Scan for the cell matching the given text and deliver its [x, y] coordinate at center. 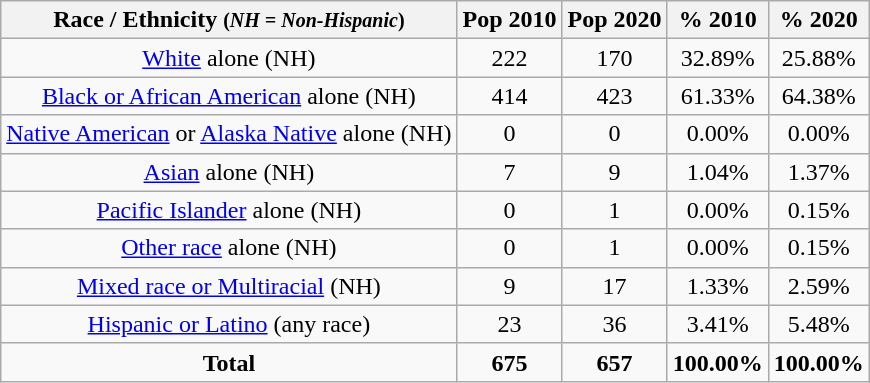
% 2020 [818, 20]
1.33% [718, 286]
2.59% [818, 286]
Native American or Alaska Native alone (NH) [229, 134]
675 [510, 362]
Black or African American alone (NH) [229, 96]
Pacific Islander alone (NH) [229, 210]
25.88% [818, 58]
Pop 2020 [614, 20]
170 [614, 58]
Mixed race or Multiracial (NH) [229, 286]
1.37% [818, 172]
Race / Ethnicity (NH = Non-Hispanic) [229, 20]
36 [614, 324]
61.33% [718, 96]
414 [510, 96]
64.38% [818, 96]
5.48% [818, 324]
White alone (NH) [229, 58]
Hispanic or Latino (any race) [229, 324]
657 [614, 362]
23 [510, 324]
423 [614, 96]
3.41% [718, 324]
% 2010 [718, 20]
17 [614, 286]
Other race alone (NH) [229, 248]
7 [510, 172]
222 [510, 58]
1.04% [718, 172]
Pop 2010 [510, 20]
Total [229, 362]
32.89% [718, 58]
Asian alone (NH) [229, 172]
